Extract the [x, y] coordinate from the center of the cell holding the provided text.  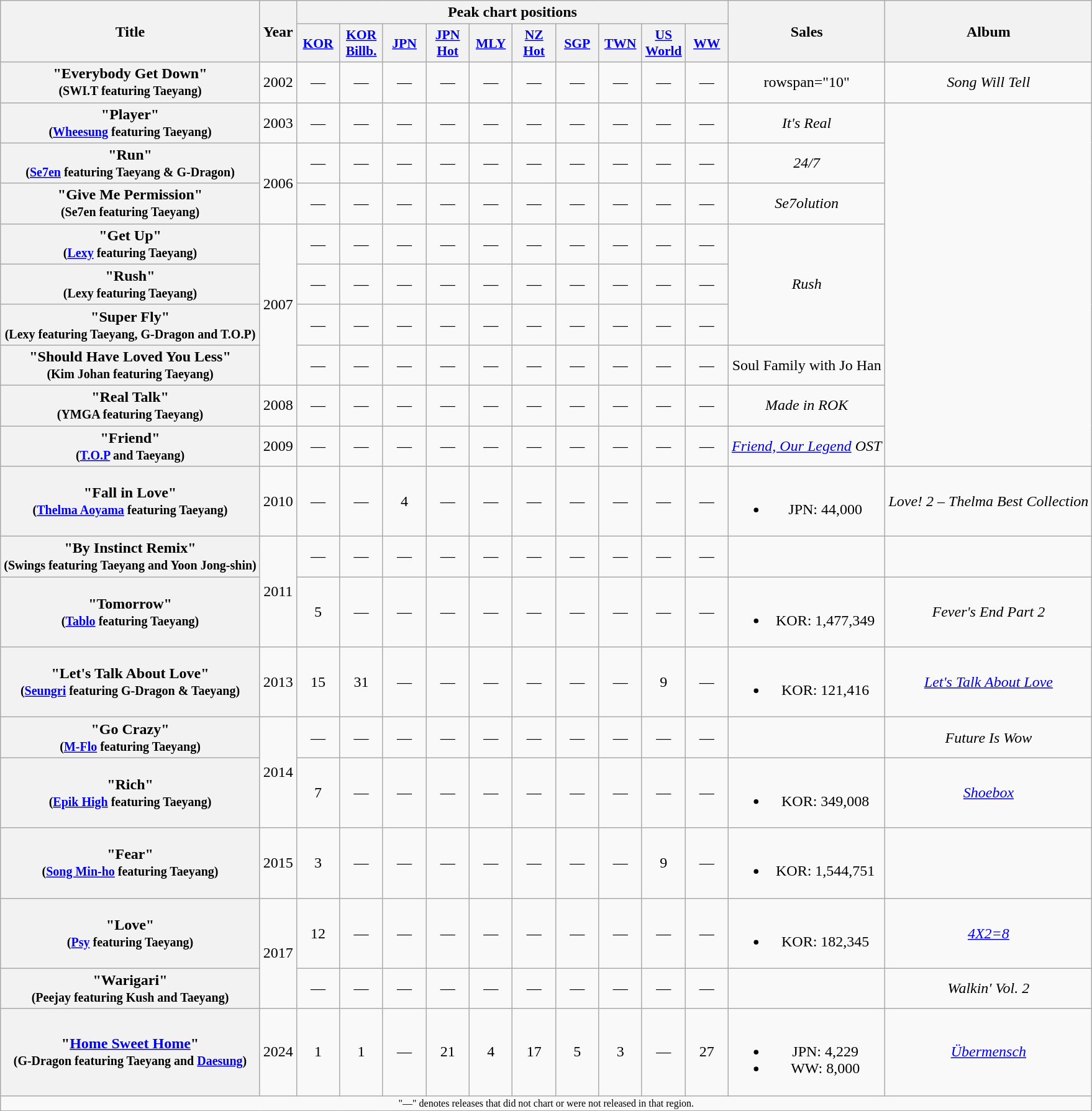
"Should Have Loved You Less" (Kim Johan featuring Taeyang) [130, 365]
KOR Billb. [362, 43]
KOR [318, 43]
Year [278, 31]
KOR: 182,345 [806, 933]
WW [707, 43]
Übermensch [989, 1052]
"Home Sweet Home"(G-Dragon featuring Taeyang and Daesung) [130, 1052]
Soul Family with Jo Han [806, 365]
Walkin' Vol. 2 [989, 989]
Rush [806, 284]
KOR: 1,477,349 [806, 612]
USWorld [663, 43]
"Go Crazy"(M-Flo featuring Taeyang) [130, 738]
"Run"(Se7en featuring Taeyang & G-Dragon) [130, 163]
NZHot [534, 43]
JPN: 44,000 [806, 502]
Future Is Wow [989, 738]
"Fall in Love" (Thelma Aoyama featuring Taeyang) [130, 502]
Made in ROK [806, 405]
JPNHot [448, 43]
12 [318, 933]
27 [707, 1052]
"Rich"(Epik High featuring Taeyang) [130, 792]
Love! 2 – Thelma Best Collection [989, 502]
15 [318, 682]
2003 [278, 123]
"Let's Talk About Love" (Seungri featuring G-Dragon & Taeyang) [130, 682]
"Everybody Get Down" (SWI.T featuring Taeyang) [130, 82]
"Rush"(Lexy featuring Taeyang) [130, 284]
JPN: 4,229WW: 8,000 [806, 1052]
"Friend"(T.O.P and Taeyang) [130, 446]
Peak chart positions [512, 12]
SGP [577, 43]
Album [989, 31]
2015 [278, 863]
2013 [278, 682]
JPN [404, 43]
"By Instinct Remix" (Swings featuring Taeyang and Yoon Jong-shin) [130, 556]
"Warigari"(Peejay featuring Kush and Taeyang) [130, 989]
Fever's End Part 2 [989, 612]
Shoebox [989, 792]
"Player" (Wheesung featuring Taeyang) [130, 123]
Let's Talk About Love [989, 682]
"Super Fly" (Lexy featuring Taeyang, G-Dragon and T.O.P) [130, 324]
Friend, Our Legend OST [806, 446]
Sales [806, 31]
31 [362, 682]
2009 [278, 446]
"Real Talk"(YMGA featuring Taeyang) [130, 405]
KOR: 121,416 [806, 682]
"Fear"(Song Min-ho featuring Taeyang) [130, 863]
TWN [621, 43]
"—" denotes releases that did not chart or were not released in that region. [547, 1103]
Song Will Tell [989, 82]
KOR: 1,544,751 [806, 863]
Se7olution [806, 204]
21 [448, 1052]
"Give Me Permission"(Se7en featuring Taeyang) [130, 204]
4X2=8 [989, 933]
7 [318, 792]
2011 [278, 592]
rowspan="10" [806, 82]
KOR: 349,008 [806, 792]
2008 [278, 405]
It's Real [806, 123]
2007 [278, 304]
MLY [491, 43]
24/7 [806, 163]
2017 [278, 953]
2002 [278, 82]
Title [130, 31]
2024 [278, 1052]
"Get Up"(Lexy featuring Taeyang) [130, 243]
17 [534, 1052]
"Love"(Psy featuring Taeyang) [130, 933]
2006 [278, 183]
2010 [278, 502]
"Tomorrow"(Tablo featuring Taeyang) [130, 612]
2014 [278, 773]
